Search for the cell housing the specified text and yield its [X, Y] center coordinate. 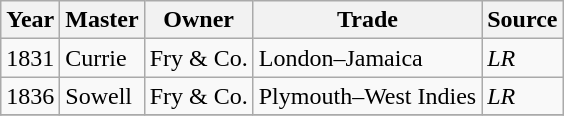
Owner [198, 20]
London–Jamaica [367, 58]
1831 [30, 58]
Currie [102, 58]
Trade [367, 20]
Master [102, 20]
Sowell [102, 96]
1836 [30, 96]
Plymouth–West Indies [367, 96]
Source [522, 20]
Year [30, 20]
